From the cell containing the given text, extract its center point as [X, Y] coordinate. 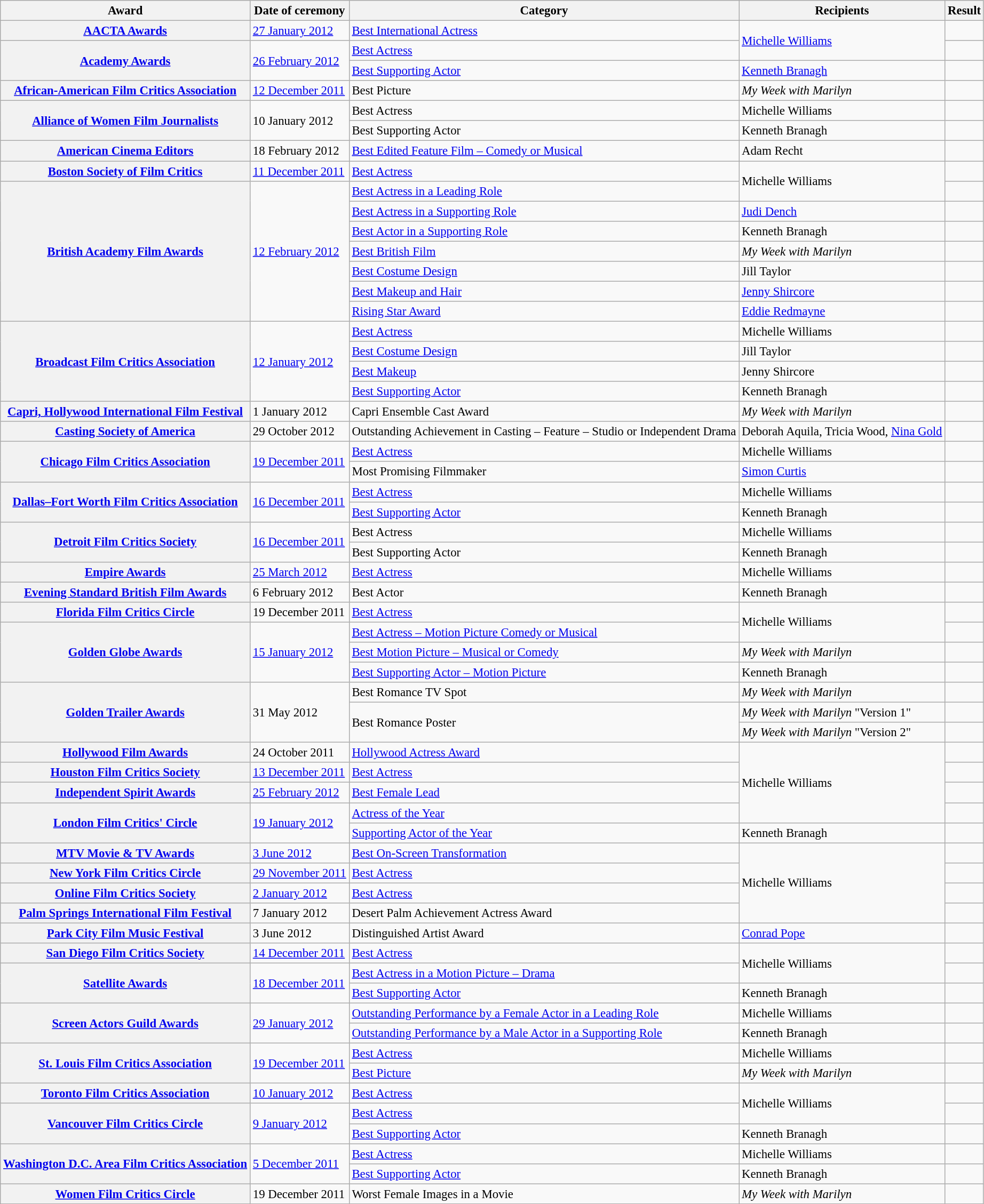
Rising Star Award [544, 312]
Dallas–Fort Worth Film Critics Association [125, 501]
Best Female Lead [544, 793]
18 February 2012 [299, 151]
MTV Movie & TV Awards [125, 853]
Best Edited Feature Film – Comedy or Musical [544, 151]
25 March 2012 [299, 572]
Best Romance Poster [544, 722]
Capri Ensemble Cast Award [544, 412]
Best Actor in a Supporting Role [544, 231]
Desert Palm Achievement Actress Award [544, 913]
14 December 2011 [299, 953]
Women Film Critics Circle [125, 1194]
Vancouver Film Critics Circle [125, 1123]
Park City Film Music Festival [125, 933]
Eddie Redmayne [842, 312]
Actress of the Year [544, 813]
Toronto Film Critics Association [125, 1094]
Judi Dench [842, 211]
12 December 2011 [299, 91]
12 February 2012 [299, 251]
Distinguished Artist Award [544, 933]
Best On-Screen Transformation [544, 853]
Best Actress – Motion Picture Comedy or Musical [544, 632]
27 January 2012 [299, 31]
Satellite Awards [125, 983]
Result [965, 11]
San Diego Film Critics Society [125, 953]
Outstanding Performance by a Female Actor in a Leading Role [544, 1014]
Chicago Film Critics Association [125, 462]
13 December 2011 [299, 773]
Houston Film Critics Society [125, 773]
12 January 2012 [299, 361]
Capri, Hollywood International Film Festival [125, 412]
7 January 2012 [299, 913]
Category [544, 11]
31 May 2012 [299, 713]
Recipients [842, 11]
18 December 2011 [299, 983]
Broadcast Film Critics Association [125, 361]
Evening Standard British Film Awards [125, 592]
29 November 2011 [299, 873]
AACTA Awards [125, 31]
Conrad Pope [842, 933]
Outstanding Achievement in Casting – Feature – Studio or Independent Drama [544, 432]
Award [125, 11]
Detroit Film Critics Society [125, 542]
Best Makeup [544, 372]
Deborah Aquila, Tricia Wood, Nina Gold [842, 432]
Alliance of Women Film Journalists [125, 121]
Best Makeup and Hair [544, 291]
Most Promising Filmmaker [544, 472]
Florida Film Critics Circle [125, 612]
24 October 2011 [299, 753]
11 December 2011 [299, 171]
Date of ceremony [299, 11]
6 February 2012 [299, 592]
29 January 2012 [299, 1023]
Best Romance TV Spot [544, 692]
Best Actor [544, 592]
My Week with Marilyn "Version 2" [842, 732]
Casting Society of America [125, 432]
Independent Spirit Awards [125, 793]
Best British Film [544, 251]
Best Motion Picture – Musical or Comedy [544, 652]
Best Supporting Actor – Motion Picture [544, 673]
London Film Critics' Circle [125, 823]
29 October 2012 [299, 432]
Best International Actress [544, 31]
Hollywood Film Awards [125, 753]
9 January 2012 [299, 1123]
Outstanding Performance by a Male Actor in a Supporting Role [544, 1033]
Academy Awards [125, 61]
5 December 2011 [299, 1164]
Online Film Critics Society [125, 893]
Worst Female Images in a Movie [544, 1194]
Golden Globe Awards [125, 652]
19 January 2012 [299, 823]
Empire Awards [125, 572]
2 January 2012 [299, 893]
Palm Springs International Film Festival [125, 913]
Washington D.C. Area Film Critics Association [125, 1164]
Best Actress in a Motion Picture – Drama [544, 973]
Screen Actors Guild Awards [125, 1023]
Hollywood Actress Award [544, 753]
My Week with Marilyn "Version 1" [842, 713]
Golden Trailer Awards [125, 713]
15 January 2012 [299, 652]
25 February 2012 [299, 793]
Adam Recht [842, 151]
Boston Society of Film Critics [125, 171]
New York Film Critics Circle [125, 873]
Best Actress in a Leading Role [544, 191]
26 February 2012 [299, 61]
British Academy Film Awards [125, 251]
American Cinema Editors [125, 151]
St. Louis Film Critics Association [125, 1064]
Best Actress in a Supporting Role [544, 211]
Simon Curtis [842, 472]
1 January 2012 [299, 412]
African-American Film Critics Association [125, 91]
Supporting Actor of the Year [544, 833]
